For the text-containing cell, return its midpoint in [X, Y] coordinate format. 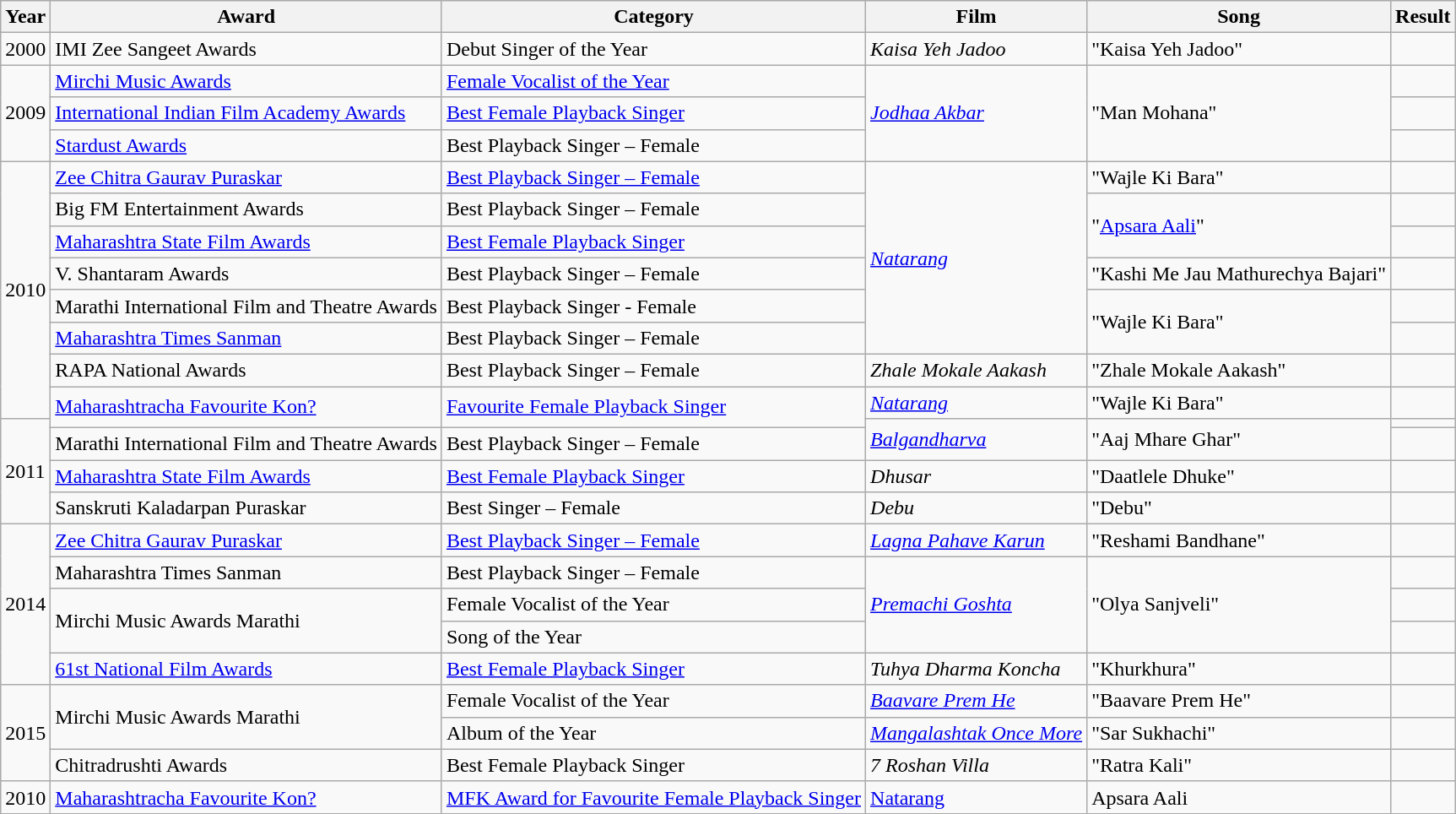
Favourite Female Playback Singer [653, 407]
Year [25, 17]
"Daatlele Dhuke" [1239, 476]
Tuhya Dharma Koncha [977, 669]
2014 [25, 605]
"Kaisa Yeh Jadoo" [1239, 49]
"Ratra Kali" [1239, 765]
Premachi Goshta [977, 605]
Film [977, 17]
Stardust Awards [246, 145]
Category [653, 17]
Dhusar [977, 476]
RAPA National Awards [246, 370]
Song [1239, 17]
Baavare Prem He [977, 701]
"Sar Sukhachi" [1239, 733]
Big FM Entertainment Awards [246, 209]
"Aaj Mhare Ghar" [1239, 439]
61st National Film Awards [246, 669]
"Debu" [1239, 508]
Apsara Aali [1239, 797]
Chitradrushti Awards [246, 765]
Result [1423, 17]
Debut Singer of the Year [653, 49]
"Baavare Prem He" [1239, 701]
Debu [977, 508]
Jodhaa Akbar [977, 113]
Mangalashtak Once More [977, 733]
Best Singer – Female [653, 508]
"Kashi Me Jau Mathurechya Bajari" [1239, 274]
"Olya Sanjveli" [1239, 605]
2000 [25, 49]
"Man Mohana" [1239, 113]
Lagna Pahave Karun [977, 540]
Balgandharva [977, 439]
V. Shantaram Awards [246, 274]
Kaisa Yeh Jadoo [977, 49]
"Khurkhura" [1239, 669]
Award [246, 17]
Zhale Mokale Aakash [977, 370]
7 Roshan Villa [977, 765]
Best Playback Singer - Female [653, 306]
"Zhale Mokale Aakash" [1239, 370]
IMI Zee Sangeet Awards [246, 49]
"Reshami Bandhane" [1239, 540]
2015 [25, 733]
Sanskruti Kaladarpan Puraskar [246, 508]
2011 [25, 471]
Album of the Year [653, 733]
MFK Award for Favourite Female Playback Singer [653, 797]
"Apsara Aali" [1239, 225]
Mirchi Music Awards [246, 81]
2009 [25, 113]
Song of the Year [653, 637]
International Indian Film Academy Awards [246, 113]
